Extract the (x, y) coordinate from the center of the cell holding the provided text.  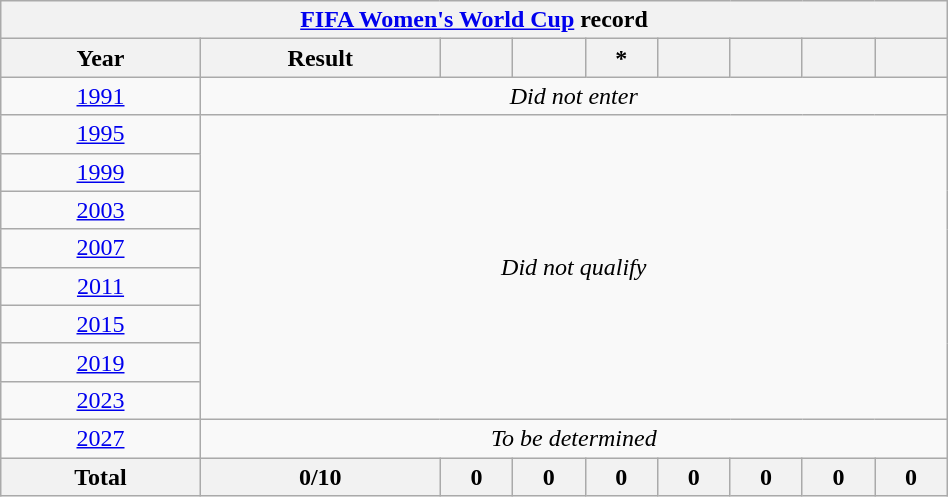
0/10 (320, 477)
2015 (101, 324)
To be determined (574, 438)
Did not enter (574, 96)
Result (320, 58)
1995 (101, 134)
2023 (101, 400)
Total (101, 477)
Did not qualify (574, 267)
1999 (101, 172)
1991 (101, 96)
2027 (101, 438)
2007 (101, 248)
* (621, 58)
2003 (101, 210)
2019 (101, 362)
FIFA Women's World Cup record (474, 20)
2011 (101, 286)
Year (101, 58)
